Capture the cell that displays the provided text and extract its [X, Y] central coordinate. 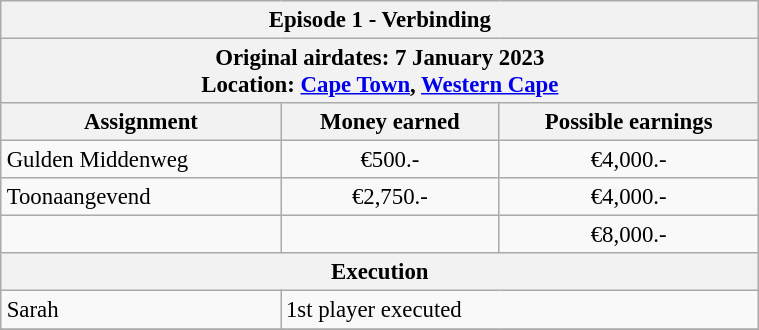
Sarah [140, 310]
Original airdates: 7 January 2023Location: Cape Town, Western Cape [380, 70]
Gulden Middenweg [140, 160]
Possible earnings [628, 122]
€500.- [390, 160]
€2,750.- [390, 197]
€8,000.- [628, 235]
Episode 1 - Verbinding [380, 20]
Assignment [140, 122]
Execution [380, 272]
1st player executed [520, 310]
Toonaangevend [140, 197]
Money earned [390, 122]
